Determine the [X, Y] coordinate at the center of the cell enclosing the given text.  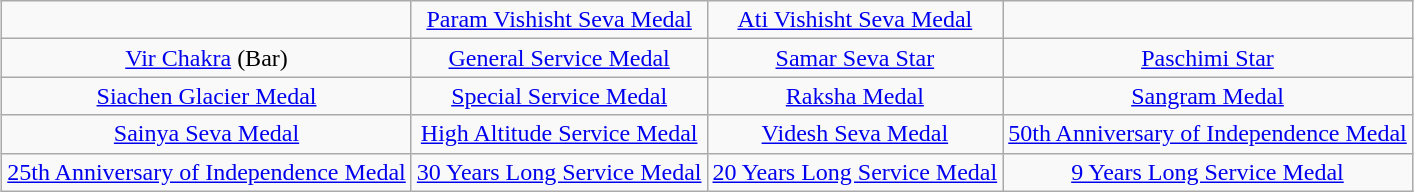
20 Years Long Service Medal [855, 172]
Param Vishisht Seva Medal [559, 20]
Special Service Medal [559, 96]
Videsh Seva Medal [855, 134]
Ati Vishisht Seva Medal [855, 20]
Raksha Medal [855, 96]
Siachen Glacier Medal [207, 96]
High Altitude Service Medal [559, 134]
Vir Chakra (Bar) [207, 58]
25th Anniversary of Independence Medal [207, 172]
General Service Medal [559, 58]
9 Years Long Service Medal [1208, 172]
Samar Seva Star [855, 58]
50th Anniversary of Independence Medal [1208, 134]
Sainya Seva Medal [207, 134]
Sangram Medal [1208, 96]
Paschimi Star [1208, 58]
30 Years Long Service Medal [559, 172]
